Locate the cell with the specified text and output its [X, Y] center coordinate. 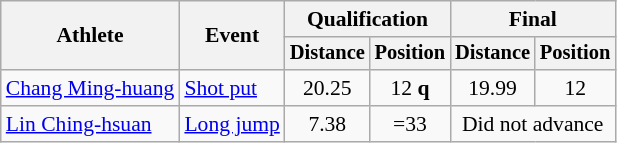
Long jump [232, 124]
12 [575, 88]
Qualification [368, 19]
Lin Ching-hsuan [90, 124]
Final [532, 19]
=33 [410, 124]
19.99 [492, 88]
Shot put [232, 88]
Did not advance [532, 124]
Event [232, 36]
Chang Ming-huang [90, 88]
7.38 [328, 124]
Athlete [90, 36]
20.25 [328, 88]
12 q [410, 88]
